Locate the cell with the specified text and output its (x, y) center coordinate. 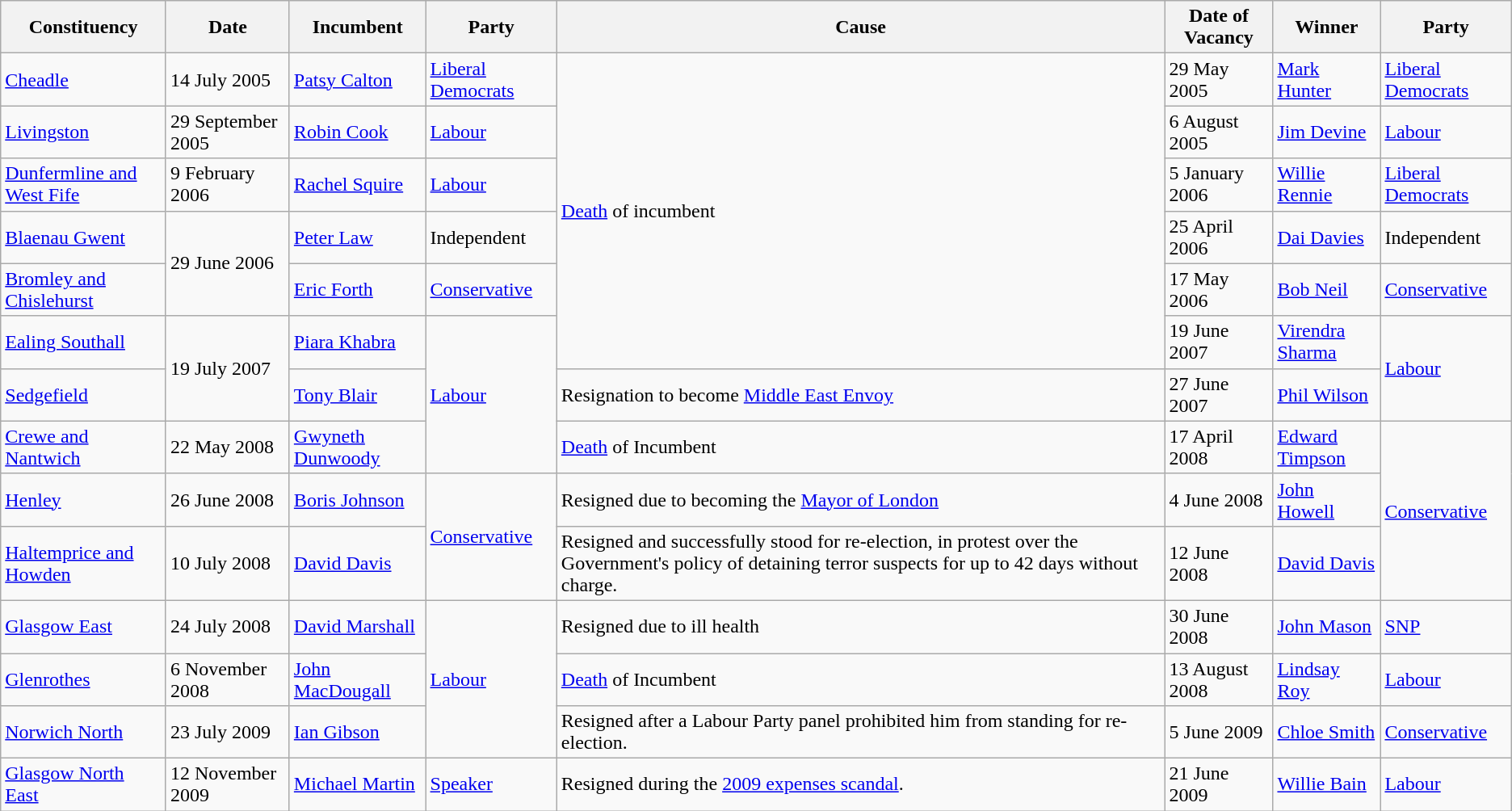
Gwyneth Dunwoody (357, 448)
Speaker (491, 785)
Crewe and Nantwich (84, 448)
Resigned due to ill health (861, 627)
Ian Gibson (357, 732)
Patsy Calton (357, 79)
17 April 2008 (1219, 448)
Lindsay Roy (1326, 679)
Resignation to become Middle East Envoy (861, 394)
Date (228, 27)
Henley (84, 499)
Glenrothes (84, 679)
5 June 2009 (1219, 732)
Winner (1326, 27)
Dai Davies (1326, 237)
Rachel Squire (357, 184)
Incumbent (357, 27)
Bromley and Chislehurst (84, 289)
Constituency (84, 27)
Edward Timpson (1326, 448)
29 May 2005 (1219, 79)
Cause (861, 27)
Piara Khabra (357, 342)
Glasgow East (84, 627)
25 April 2006 (1219, 237)
26 June 2008 (228, 499)
John Howell (1326, 499)
Eric Forth (357, 289)
6 August 2005 (1219, 132)
14 July 2005 (228, 79)
Cheadle (84, 79)
Dunfermline and West Fife (84, 184)
Boris Johnson (357, 499)
David Marshall (357, 627)
23 July 2009 (228, 732)
Peter Law (357, 237)
Resigned after a Labour Party panel prohibited him from standing for re-election. (861, 732)
Michael Martin (357, 785)
24 July 2008 (228, 627)
Willie Rennie (1326, 184)
Mark Hunter (1326, 79)
John MacDougall (357, 679)
Resigned during the 2009 expenses scandal. (861, 785)
Livingston (84, 132)
Death of incumbent (861, 211)
29 September 2005 (228, 132)
Glasgow North East (84, 785)
Virendra Sharma (1326, 342)
9 February 2006 (228, 184)
27 June 2007 (1219, 394)
17 May 2006 (1219, 289)
Tony Blair (357, 394)
6 November 2008 (228, 679)
Sedgefield (84, 394)
19 June 2007 (1219, 342)
John Mason (1326, 627)
SNP (1446, 627)
19 July 2007 (228, 368)
30 June 2008 (1219, 627)
Ealing Southall (84, 342)
Haltemprice and Howden (84, 563)
12 June 2008 (1219, 563)
22 May 2008 (228, 448)
12 November 2009 (228, 785)
Blaenau Gwent (84, 237)
4 June 2008 (1219, 499)
Bob Neil (1326, 289)
21 June 2009 (1219, 785)
13 August 2008 (1219, 679)
Robin Cook (357, 132)
Date of Vacancy (1219, 27)
Chloe Smith (1326, 732)
5 January 2006 (1219, 184)
Norwich North (84, 732)
Willie Bain (1326, 785)
10 July 2008 (228, 563)
29 June 2006 (228, 263)
Jim Devine (1326, 132)
Phil Wilson (1326, 394)
Resigned due to becoming the Mayor of London (861, 499)
